For the text-containing cell, return its midpoint in (X, Y) coordinate format. 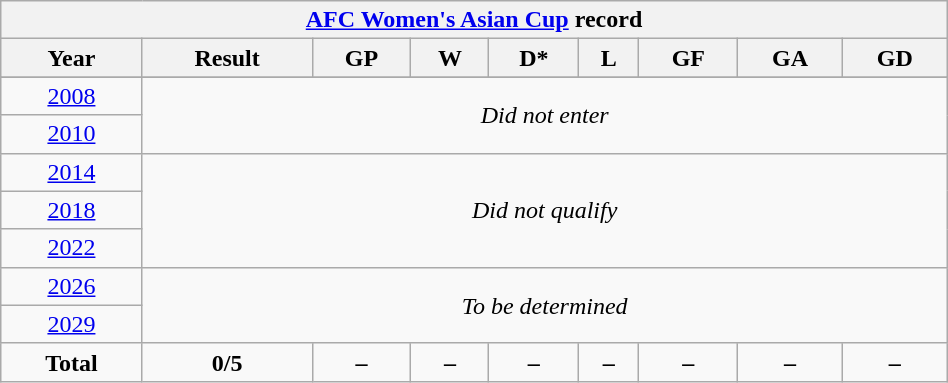
2026 (72, 286)
W (450, 58)
To be determined (544, 305)
Result (227, 58)
GP (362, 58)
GA (790, 58)
GD (894, 58)
2010 (72, 134)
GF (688, 58)
2008 (72, 96)
L (609, 58)
Did not qualify (544, 210)
AFC Women's Asian Cup record (474, 20)
2022 (72, 248)
2014 (72, 172)
D* (534, 58)
Did not enter (544, 115)
2029 (72, 324)
0/5 (227, 362)
Year (72, 58)
Total (72, 362)
2018 (72, 210)
